Pinpoint the cell where the given text exists, returning its (X, Y) midpoint coordinate. 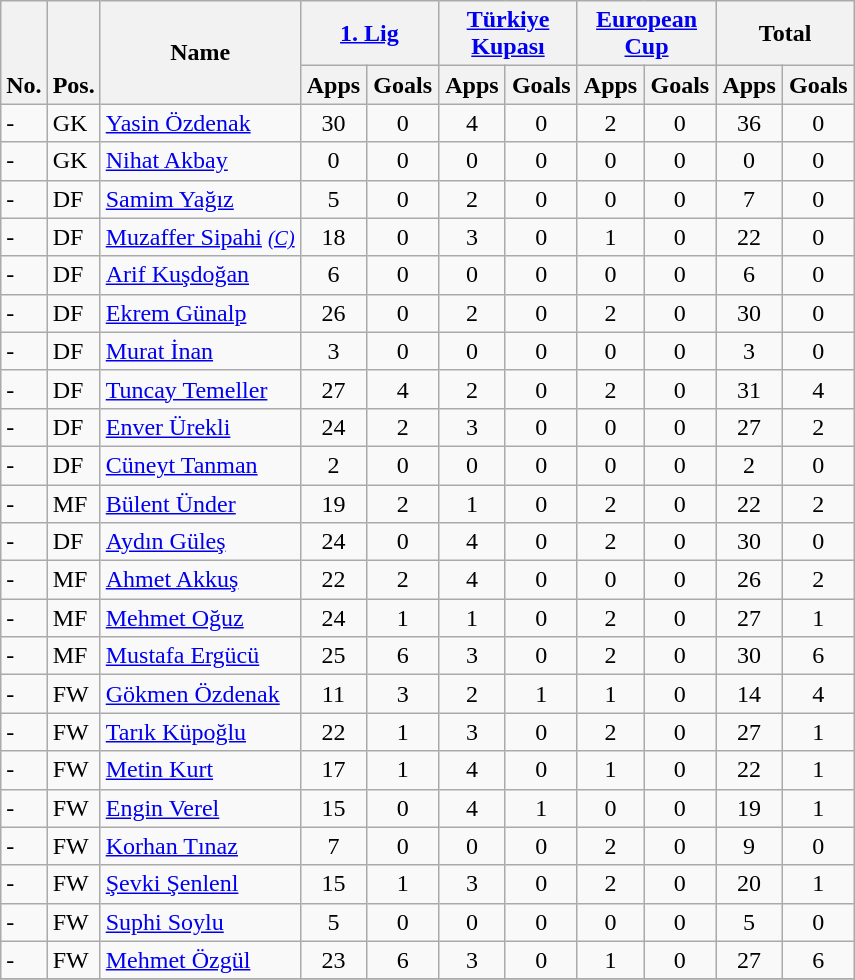
Suphi Soylu (200, 922)
25 (334, 656)
Muzaffer Sipahi (C) (200, 237)
23 (334, 960)
20 (750, 884)
Murat İnan (200, 351)
Mehmet Oğuz (200, 618)
Mustafa Ergücü (200, 656)
Name (200, 52)
Bülent Ünder (200, 503)
Tuncay Temeller (200, 389)
Mehmet Özgül (200, 960)
Tarık Küpoğlu (200, 732)
Pos. (74, 52)
1. Lig (370, 34)
36 (750, 123)
17 (334, 770)
9 (750, 846)
Ahmet Akkuş (200, 580)
Aydın Güleş (200, 542)
18 (334, 237)
Nihat Akbay (200, 161)
Engin Verel (200, 808)
Şevki Şenlenl (200, 884)
31 (750, 389)
Türkiye Kupası (508, 34)
Ekrem Günalp (200, 313)
No. (24, 52)
Samim Yağız (200, 199)
Enver Ürekli (200, 427)
Gökmen Özdenak (200, 694)
Cüneyt Tanman (200, 465)
Total (786, 34)
Yasin Özdenak (200, 123)
14 (750, 694)
Arif Kuşdoğan (200, 275)
Metin Kurt (200, 770)
European Cup (646, 34)
Korhan Tınaz (200, 846)
11 (334, 694)
